Return the (x, y) coordinate for the center point of the cell that contains the specified text.  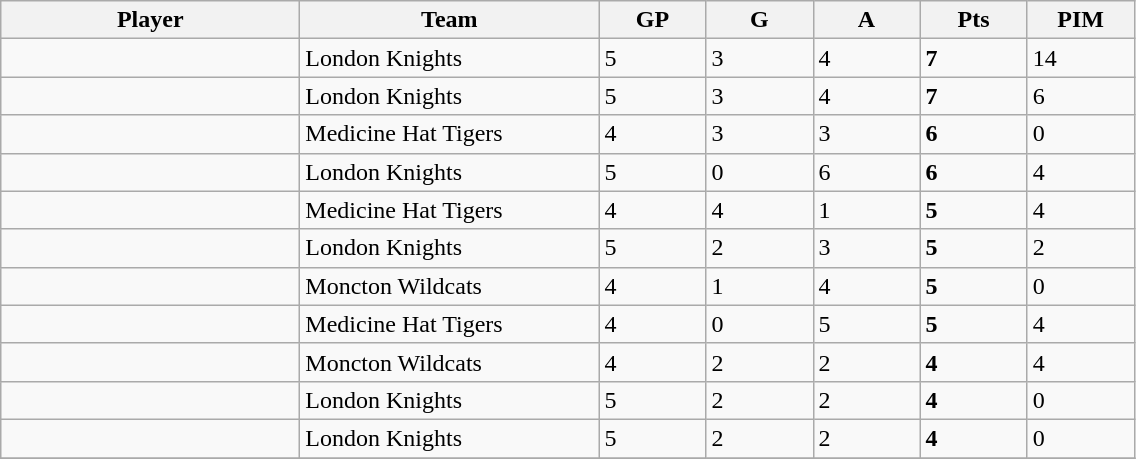
Team (450, 20)
A (866, 20)
Pts (974, 20)
Player (150, 20)
PIM (1080, 20)
G (760, 20)
GP (652, 20)
14 (1080, 58)
